For the text-containing cell, return its midpoint in (X, Y) coordinate format. 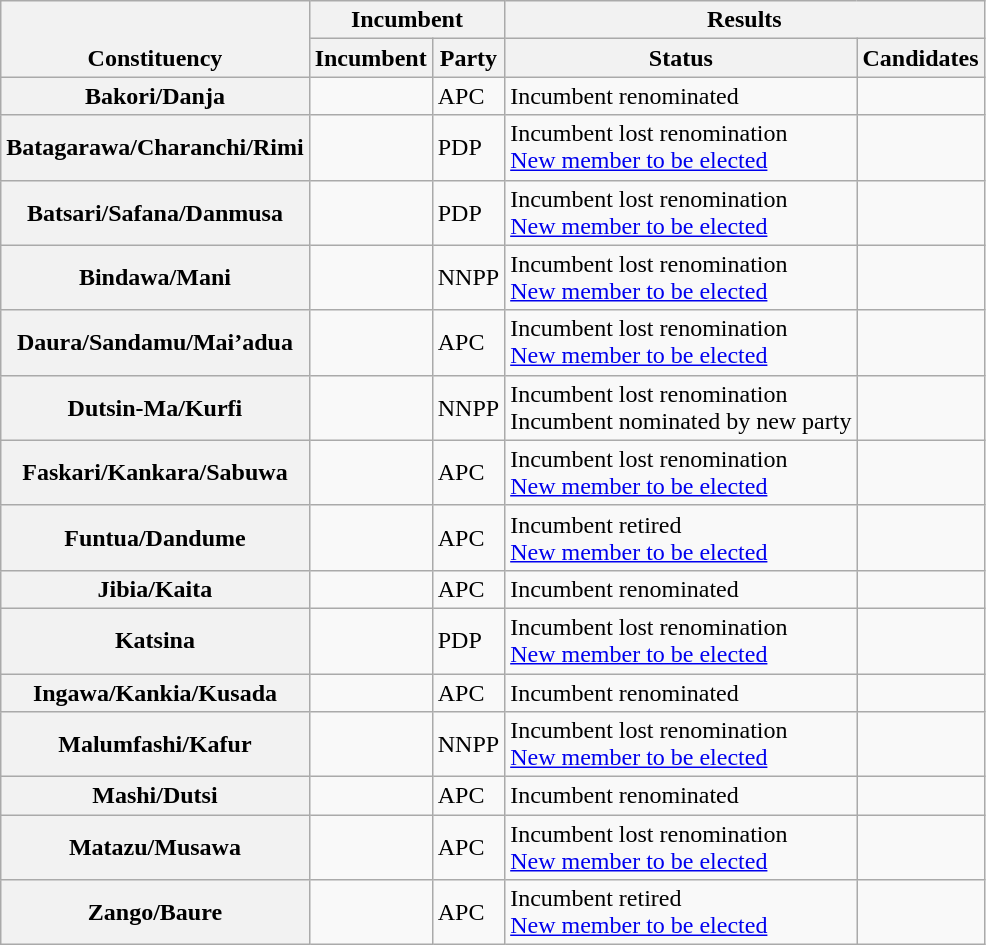
Batagarawa/Charanchi/Rimi (155, 148)
Status (681, 58)
Incumbent lost renominationIncumbent nominated by new party (681, 408)
Bakori/Danja (155, 96)
Constituency (155, 39)
Batsari/Safana/Danmusa (155, 212)
Malumfashi/Kafur (155, 744)
Daura/Sandamu/Mai’adua (155, 342)
Party (468, 58)
Candidates (920, 58)
Bindawa/Mani (155, 278)
Mashi/Dutsi (155, 796)
Katsina (155, 640)
Funtua/Dandume (155, 538)
Results (744, 20)
Ingawa/Kankia/Kusada (155, 693)
Dutsin-Ma/Kurfi (155, 408)
Zango/Baure (155, 912)
Jibia/Kaita (155, 589)
Matazu/Musawa (155, 848)
Faskari/Kankara/Sabuwa (155, 472)
